For the text-containing cell, return its midpoint in [x, y] coordinate format. 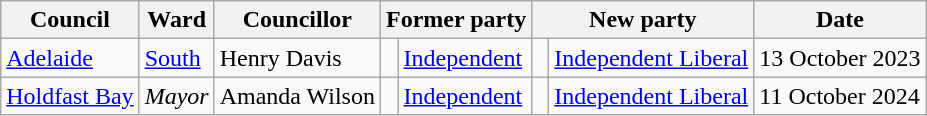
Adelaide [70, 58]
Date [840, 20]
Council [70, 20]
Ward [176, 20]
South [176, 58]
New party [643, 20]
Holdfast Bay [70, 96]
11 October 2024 [840, 96]
Mayor [176, 96]
Amanda Wilson [297, 96]
Councillor [297, 20]
Former party [456, 20]
13 October 2023 [840, 58]
Henry Davis [297, 58]
